Extract the (X, Y) coordinate from the center of the cell holding the provided text.  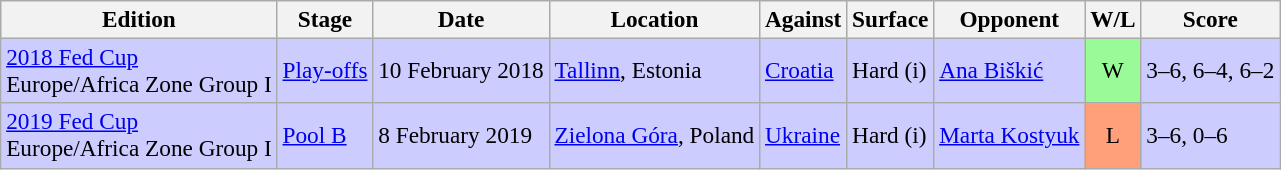
Against (804, 19)
Surface (890, 19)
Play-offs (325, 70)
Croatia (804, 70)
Tallinn, Estonia (654, 70)
Location (654, 19)
3–6, 6–4, 6–2 (1210, 70)
Pool B (325, 136)
10 February 2018 (461, 70)
2019 Fed Cup Europe/Africa Zone Group I (139, 136)
Opponent (1010, 19)
Score (1210, 19)
Date (461, 19)
L (1113, 136)
Marta Kostyuk (1010, 136)
Zielona Góra, Poland (654, 136)
Ana Biškić (1010, 70)
Edition (139, 19)
W (1113, 70)
2018 Fed Cup Europe/Africa Zone Group I (139, 70)
8 February 2019 (461, 136)
3–6, 0–6 (1210, 136)
W/L (1113, 19)
Ukraine (804, 136)
Stage (325, 19)
